Capture the cell that displays the provided text and extract its [X, Y] central coordinate. 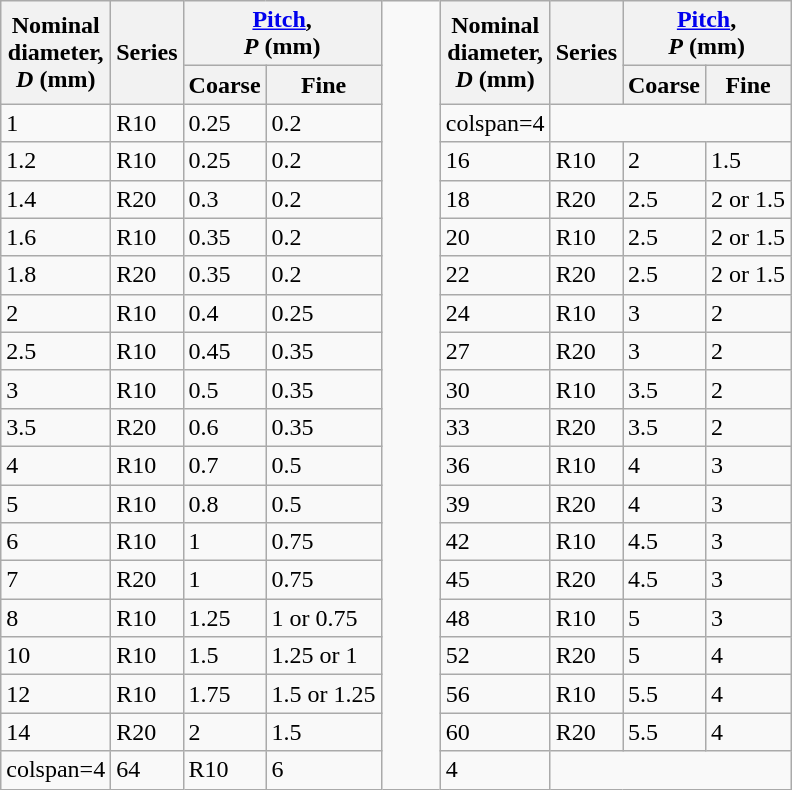
14 [56, 732]
1.8 [56, 275]
1.5 or 1.25 [324, 694]
0.8 [224, 503]
16 [495, 161]
1.25 [224, 618]
1.6 [56, 237]
7 [56, 580]
56 [495, 694]
36 [495, 465]
64 [147, 770]
12 [56, 694]
60 [495, 732]
0.6 [224, 427]
39 [495, 503]
27 [495, 351]
42 [495, 542]
1.25 or 1 [324, 656]
30 [495, 389]
20 [495, 237]
1.2 [56, 161]
33 [495, 427]
52 [495, 656]
48 [495, 618]
10 [56, 656]
24 [495, 313]
1 or 0.75 [324, 618]
18 [495, 199]
0.7 [224, 465]
8 [56, 618]
0.3 [224, 199]
22 [495, 275]
1.4 [56, 199]
45 [495, 580]
1.75 [224, 694]
0.4 [224, 313]
0.45 [224, 351]
